Scan for the cell matching the given text and deliver its (X, Y) coordinate at center. 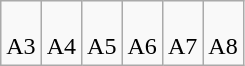
A8 (223, 34)
A5 (102, 34)
A4 (61, 34)
A6 (142, 34)
A3 (21, 34)
A7 (182, 34)
